Capture the cell that displays the provided text and extract its (X, Y) central coordinate. 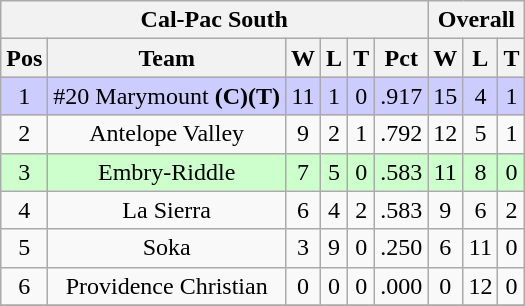
Antelope Valley (167, 134)
#20 Marymount (C)(T) (167, 96)
7 (304, 172)
.250 (402, 248)
Cal-Pac South (214, 20)
Pos (24, 58)
Overall (476, 20)
.000 (402, 286)
.917 (402, 96)
Providence Christian (167, 286)
Team (167, 58)
La Sierra (167, 210)
.792 (402, 134)
15 (446, 96)
Pct (402, 58)
Soka (167, 248)
8 (480, 172)
Embry-Riddle (167, 172)
